Detect which cell encompasses the target text, then output its (x, y) center coordinate. 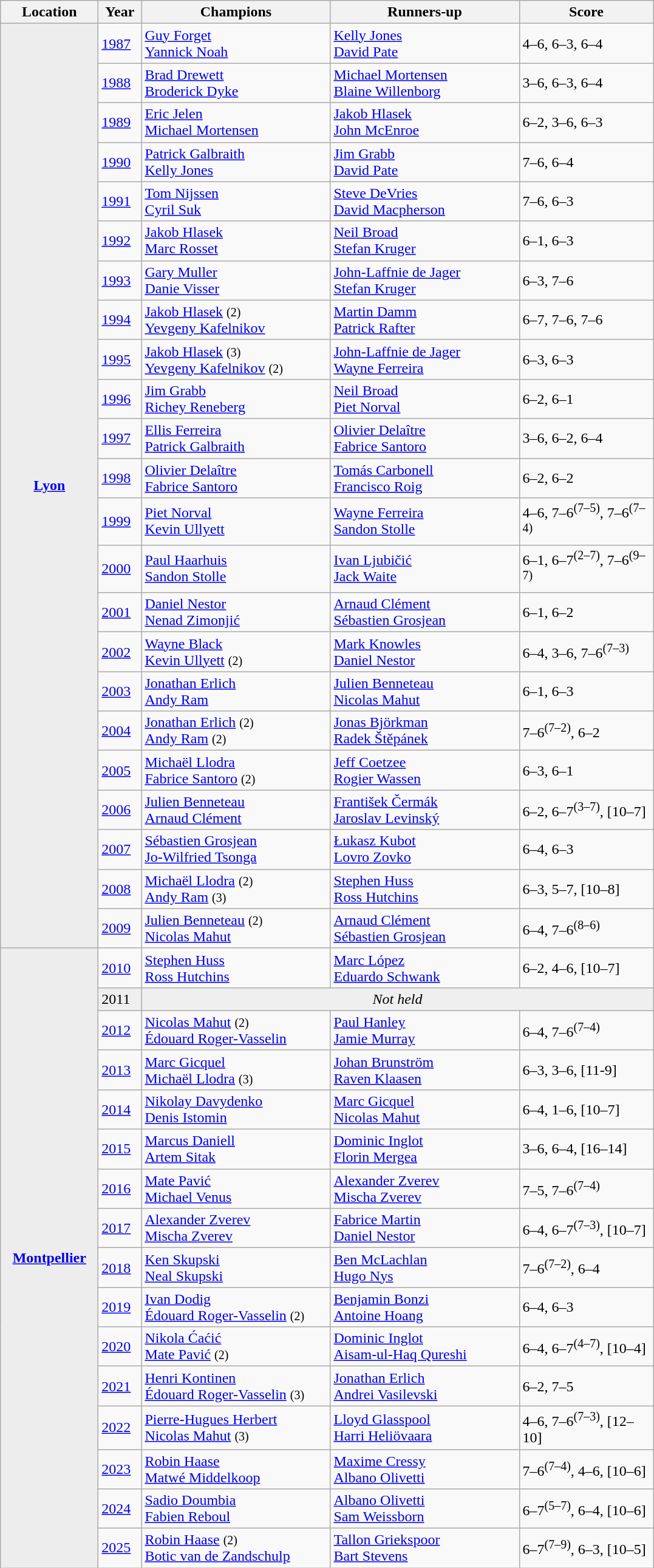
7–6(7–2), 6–2 (587, 731)
Eric Jelen Michael Mortensen (236, 123)
2007 (120, 849)
Ben McLachlan Hugo Nys (425, 1268)
Sadio Doumbia Fabien Reboul (236, 1508)
1999 (120, 522)
2011 (120, 999)
Ivan Dodig Édouard Roger-Vasselin (2) (236, 1307)
3–6, 6–2, 6–4 (587, 438)
Jonathan Erlich Andy Ram (236, 691)
6–4, 7–6(7–4) (587, 1030)
6–7(5–7), 6–4, [10–6] (587, 1508)
Jakob Hlasek Marc Rosset (236, 240)
Wayne Black Kevin Ullyett (2) (236, 652)
Robin Haase (2) Botic van de Zandschulp (236, 1549)
2023 (120, 1470)
1996 (120, 398)
Pierre-Hugues Herbert Nicolas Mahut (3) (236, 1428)
Tom Nijssen Cyril Suk (236, 202)
1987 (120, 44)
3–6, 6–3, 6–4 (587, 83)
Piet Norval Kevin Ullyett (236, 522)
Mark Knowles Daniel Nestor (425, 652)
2015 (120, 1149)
2016 (120, 1189)
6–3, 7–6 (587, 281)
2014 (120, 1109)
6–4, 3–6, 7–6(7–3) (587, 652)
7–5, 7–6(7–4) (587, 1189)
6–2, 3–6, 6–3 (587, 123)
3–6, 6–4, [16–14] (587, 1149)
6–7, 7–6, 7–6 (587, 319)
Ivan Ljubičić Jack Waite (425, 569)
Jim Grabb Richey Reneberg (236, 398)
Score (587, 12)
1990 (120, 162)
Kelly Jones David Pate (425, 44)
Sébastien Grosjean Jo-Wilfried Tsonga (236, 849)
1994 (120, 319)
Nicolas Mahut (2) Édouard Roger-Vasselin (236, 1030)
2020 (120, 1347)
2008 (120, 889)
Julien Benneteau (2) Nicolas Mahut (236, 928)
Neil Broad Piet Norval (425, 398)
Michaël Llodra Fabrice Santoro (2) (236, 770)
6–2, 4–6, [10–7] (587, 968)
Łukasz Kubot Lovro Zovko (425, 849)
Maxime Cressy Albano Olivetti (425, 1470)
2000 (120, 569)
Jonas Björkman Radek Štěpánek (425, 731)
Steve DeVries David Macpherson (425, 202)
1991 (120, 202)
1988 (120, 83)
1992 (120, 240)
Marc Gicquel Nicolas Mahut (425, 1109)
Lloyd Glasspool Harri Heliövaara (425, 1428)
4–6, 7–6(7–5), 7–6(7–4) (587, 522)
1995 (120, 360)
6–3, 3–6, [11-9] (587, 1070)
4–6, 6–3, 6–4 (587, 44)
Tallon Griekspoor Bart Stevens (425, 1549)
Jonathan Erlich (2) Andy Ram (2) (236, 731)
Paul Haarhuis Sandon Stolle (236, 569)
6–1, 6–2 (587, 612)
Julien Benneteau Nicolas Mahut (425, 691)
6–3, 6–3 (587, 360)
2004 (120, 731)
6–2, 6–7(3–7), [10–7] (587, 810)
Marc López Eduardo Schwank (425, 968)
Guy Forget Yannick Noah (236, 44)
Montpellier (50, 1258)
6–1, 6–7(2–7), 7–6(9–7) (587, 569)
6–2, 7–5 (587, 1386)
Jakob Hlasek (2) Yevgeny Kafelnikov (236, 319)
6–4, 7–6(8–6) (587, 928)
Henri Kontinen Édouard Roger-Vasselin (3) (236, 1386)
Dominic Inglot Aisam-ul-Haq Qureshi (425, 1347)
1998 (120, 477)
Patrick Galbraith Kelly Jones (236, 162)
7–6(7–2), 6–4 (587, 1268)
4–6, 7–6(7–3), [12–10] (587, 1428)
Marc Gicquel Michaël Llodra (3) (236, 1070)
Neil Broad Stefan Kruger (425, 240)
2002 (120, 652)
Tomás Carbonell Francisco Roig (425, 477)
Fabrice Martin Daniel Nestor (425, 1228)
2019 (120, 1307)
Jim Grabb David Pate (425, 162)
Jakob Hlasek John McEnroe (425, 123)
2017 (120, 1228)
Benjamin Bonzi Antoine Hoang (425, 1307)
Ellis Ferreira Patrick Galbraith (236, 438)
Brad Drewett Broderick Dyke (236, 83)
Ken Skupski Neal Skupski (236, 1268)
7–6(7–4), 4–6, [10–6] (587, 1470)
Julien Benneteau Arnaud Clément (236, 810)
Gary Muller Danie Visser (236, 281)
6–4, 6–7(7–3), [10–7] (587, 1228)
Year (120, 12)
2024 (120, 1508)
Champions (236, 12)
Mate Pavić Michael Venus (236, 1189)
2013 (120, 1070)
1993 (120, 281)
Location (50, 12)
6–3, 6–1 (587, 770)
6–3, 5–7, [10–8] (587, 889)
2010 (120, 968)
Jeff Coetzee Rogier Wassen (425, 770)
Lyon (50, 486)
John-Laffnie de Jager Stefan Kruger (425, 281)
Robin Haase Matwé Middelkoop (236, 1470)
Jakob Hlasek (3) Yevgeny Kafelnikov (2) (236, 360)
2001 (120, 612)
7–6, 6–4 (587, 162)
6–2, 6–2 (587, 477)
Albano Olivetti Sam Weissborn (425, 1508)
Wayne Ferreira Sandon Stolle (425, 522)
2006 (120, 810)
2021 (120, 1386)
Runners-up (425, 12)
7–6, 6–3 (587, 202)
Marcus Daniell Artem Sitak (236, 1149)
2022 (120, 1428)
Nikolay Davydenko Denis Istomin (236, 1109)
František Čermák Jaroslav Levinský (425, 810)
Dominic Inglot Florin Mergea (425, 1149)
6–2, 6–1 (587, 398)
John-Laffnie de Jager Wayne Ferreira (425, 360)
Paul Hanley Jamie Murray (425, 1030)
2009 (120, 928)
1997 (120, 438)
Jonathan Erlich Andrei Vasilevski (425, 1386)
2003 (120, 691)
Michaël Llodra (2) Andy Ram (3) (236, 889)
6–7(7–9), 6–3, [10–5] (587, 1549)
2025 (120, 1549)
6–4, 1–6, [10–7] (587, 1109)
2012 (120, 1030)
2018 (120, 1268)
Johan Brunström Raven Klaasen (425, 1070)
Nikola Ćaćić Mate Pavić (2) (236, 1347)
Not held (397, 999)
6–4, 6–7(4–7), [10–4] (587, 1347)
Daniel Nestor Nenad Zimonjić (236, 612)
2005 (120, 770)
1989 (120, 123)
Michael Mortensen Blaine Willenborg (425, 83)
Martin Damm Patrick Rafter (425, 319)
